Search for the cell housing the specified text and yield its [x, y] center coordinate. 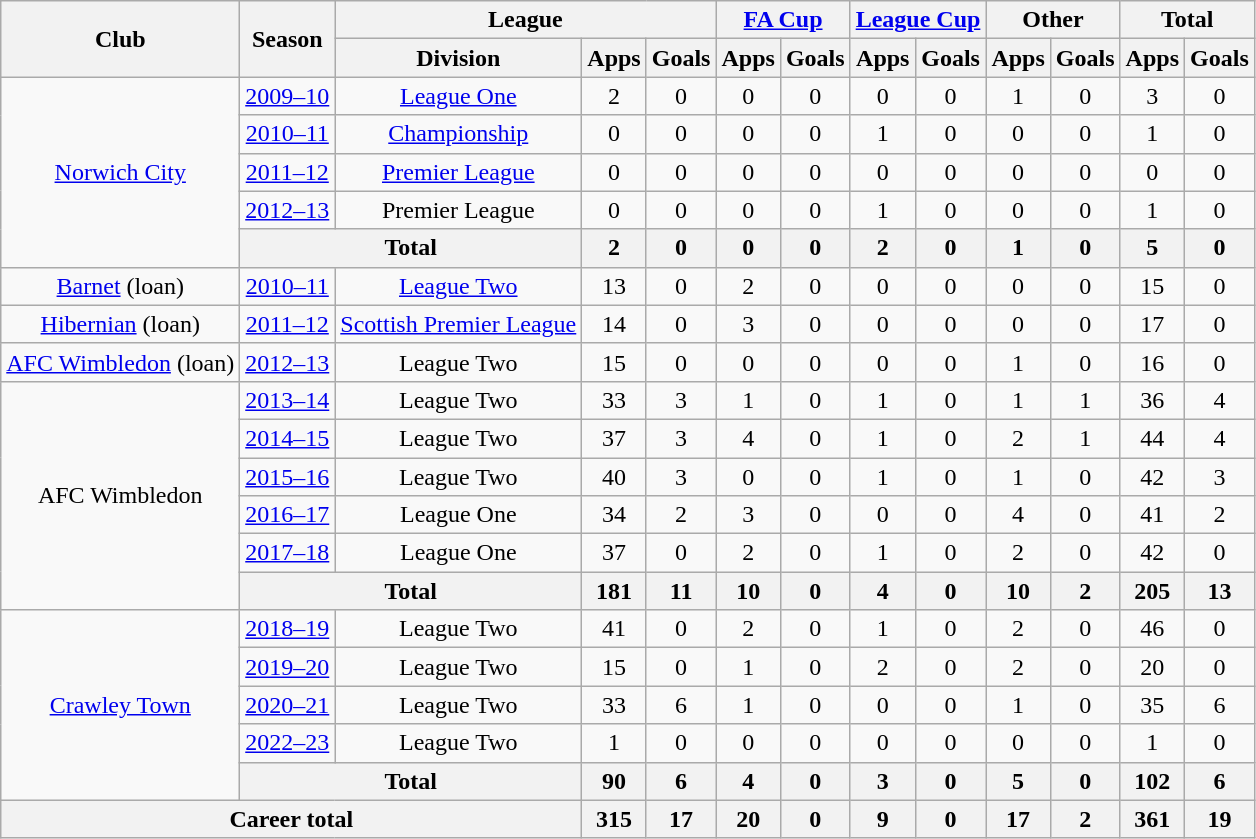
Hibernian (loan) [120, 324]
181 [614, 591]
2014–15 [288, 438]
34 [614, 515]
315 [614, 819]
FA Cup [783, 20]
Championship [458, 134]
Career total [292, 819]
44 [1152, 438]
2022–23 [288, 743]
16 [1152, 362]
Division [458, 58]
19 [1220, 819]
2018–19 [288, 629]
Other [1053, 20]
League [526, 20]
League Cup [918, 20]
Crawley Town [120, 705]
2013–14 [288, 400]
Scottish Premier League [458, 324]
2020–21 [288, 705]
9 [882, 819]
2009–10 [288, 96]
361 [1152, 819]
AFC Wimbledon (loan) [120, 362]
35 [1152, 705]
46 [1152, 629]
40 [614, 477]
11 [681, 591]
Barnet (loan) [120, 286]
205 [1152, 591]
2019–20 [288, 667]
2016–17 [288, 515]
AFC Wimbledon [120, 495]
36 [1152, 400]
2017–18 [288, 553]
Season [288, 39]
102 [1152, 781]
90 [614, 781]
2015–16 [288, 477]
Norwich City [120, 172]
14 [614, 324]
Club [120, 39]
